Search for the cell housing the specified text and yield its (X, Y) center coordinate. 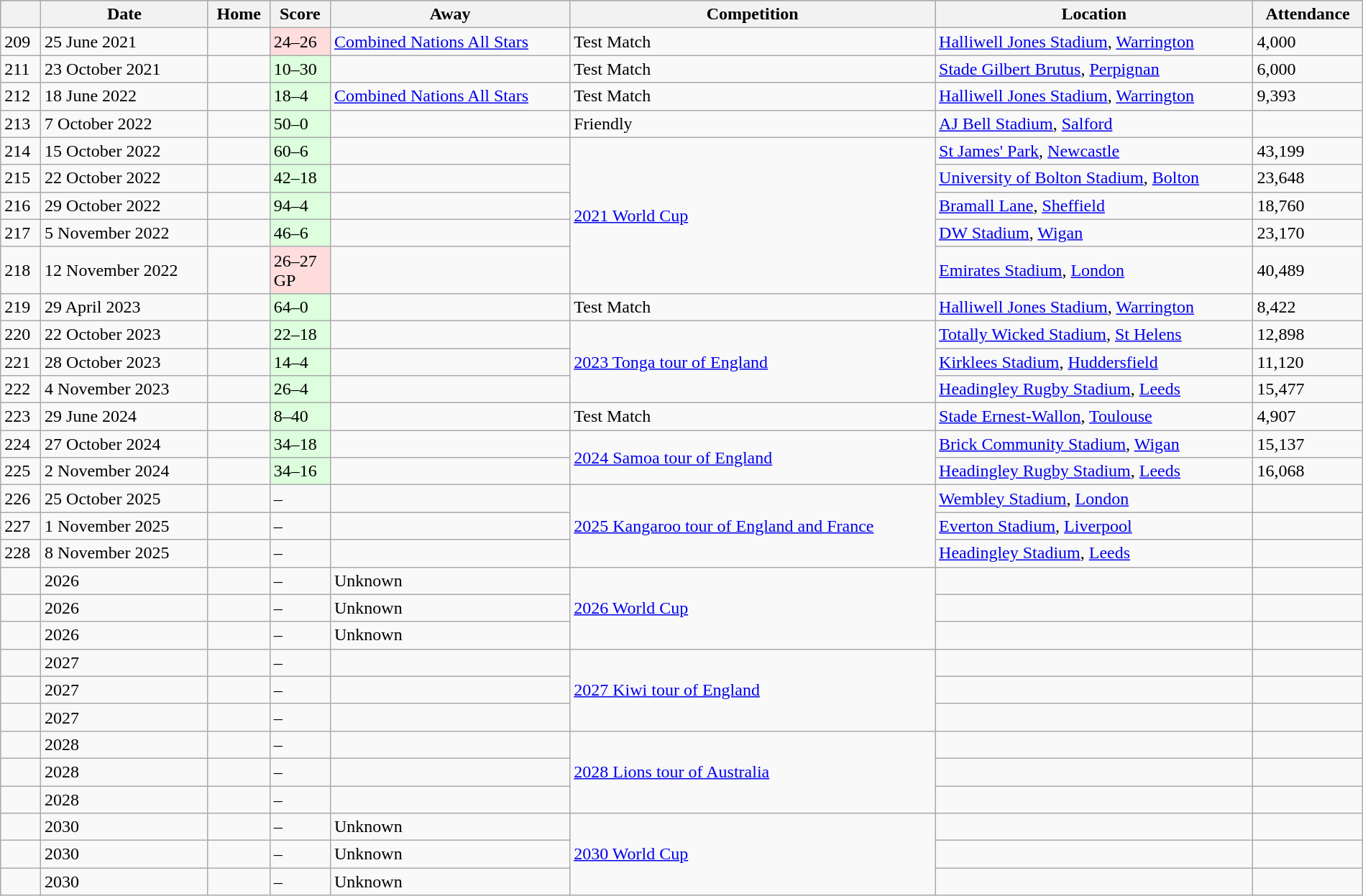
5 November 2022 (125, 233)
15,477 (1308, 389)
18 June 2022 (125, 96)
25 June 2021 (125, 42)
Attendance (1308, 14)
Wembley Stadium, London (1094, 499)
226 (21, 499)
14–4 (300, 361)
209 (21, 42)
215 (21, 178)
29 June 2024 (125, 417)
6,000 (1308, 69)
222 (21, 389)
26–4 (300, 389)
2023 Tonga tour of England (753, 361)
27 October 2024 (125, 444)
220 (21, 334)
Home (239, 14)
28 October 2023 (125, 361)
217 (21, 233)
AJ Bell Stadium, Salford (1094, 124)
2021 World Cup (753, 216)
2024 Samoa tour of England (753, 458)
8–40 (300, 417)
2028 Lions tour of Australia (753, 772)
12,898 (1308, 334)
Bramall Lane, Sheffield (1094, 205)
43,199 (1308, 151)
9,393 (1308, 96)
22 October 2023 (125, 334)
12 November 2022 (125, 270)
29 October 2022 (125, 205)
218 (21, 270)
Location (1094, 14)
Everton Stadium, Liverpool (1094, 526)
60–6 (300, 151)
15,137 (1308, 444)
25 October 2025 (125, 499)
42–18 (300, 178)
223 (21, 417)
50–0 (300, 124)
Competition (753, 14)
2026 World Cup (753, 608)
2027 Kiwi tour of England (753, 690)
228 (21, 553)
219 (21, 307)
18–4 (300, 96)
26–27GP (300, 270)
212 (21, 96)
4,907 (1308, 417)
Date (125, 14)
4 November 2023 (125, 389)
23 October 2021 (125, 69)
2030 World Cup (753, 854)
22–18 (300, 334)
227 (21, 526)
University of Bolton Stadium, Bolton (1094, 178)
46–6 (300, 233)
24–26 (300, 42)
Kirklees Stadium, Huddersfield (1094, 361)
213 (21, 124)
16,068 (1308, 471)
Stade Ernest-Wallon, Toulouse (1094, 417)
Score (300, 14)
40,489 (1308, 270)
29 April 2023 (125, 307)
Stade Gilbert Brutus, Perpignan (1094, 69)
10–30 (300, 69)
211 (21, 69)
34–18 (300, 444)
8 November 2025 (125, 553)
15 October 2022 (125, 151)
Totally Wicked Stadium, St Helens (1094, 334)
224 (21, 444)
Friendly (753, 124)
1 November 2025 (125, 526)
St James' Park, Newcastle (1094, 151)
23,648 (1308, 178)
18,760 (1308, 205)
225 (21, 471)
4,000 (1308, 42)
22 October 2022 (125, 178)
DW Stadium, Wigan (1094, 233)
Away (450, 14)
8,422 (1308, 307)
64–0 (300, 307)
23,170 (1308, 233)
94–4 (300, 205)
2 November 2024 (125, 471)
11,120 (1308, 361)
34–16 (300, 471)
Emirates Stadium, London (1094, 270)
221 (21, 361)
2025 Kangaroo tour of England and France (753, 526)
216 (21, 205)
214 (21, 151)
7 October 2022 (125, 124)
Brick Community Stadium, Wigan (1094, 444)
Headingley Stadium, Leeds (1094, 553)
